Find where the given text appears and provide that cell's center as (x, y) coordinate. 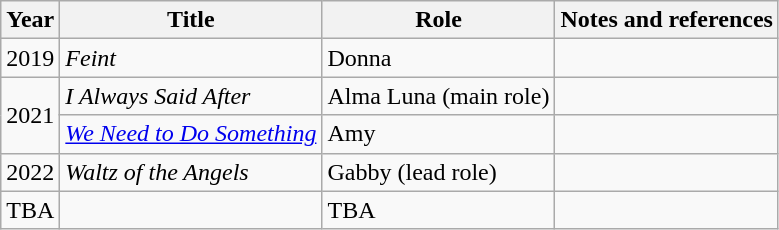
Role (438, 20)
Feint (191, 58)
Title (191, 20)
We Need to Do Something (191, 134)
Alma Luna (main role) (438, 96)
2022 (30, 172)
Notes and references (666, 20)
I Always Said After (191, 96)
2019 (30, 58)
Gabby (lead role) (438, 172)
2021 (30, 115)
Year (30, 20)
Donna (438, 58)
Amy (438, 134)
Waltz of the Angels (191, 172)
